From the cell containing the given text, extract its center point as (X, Y) coordinate. 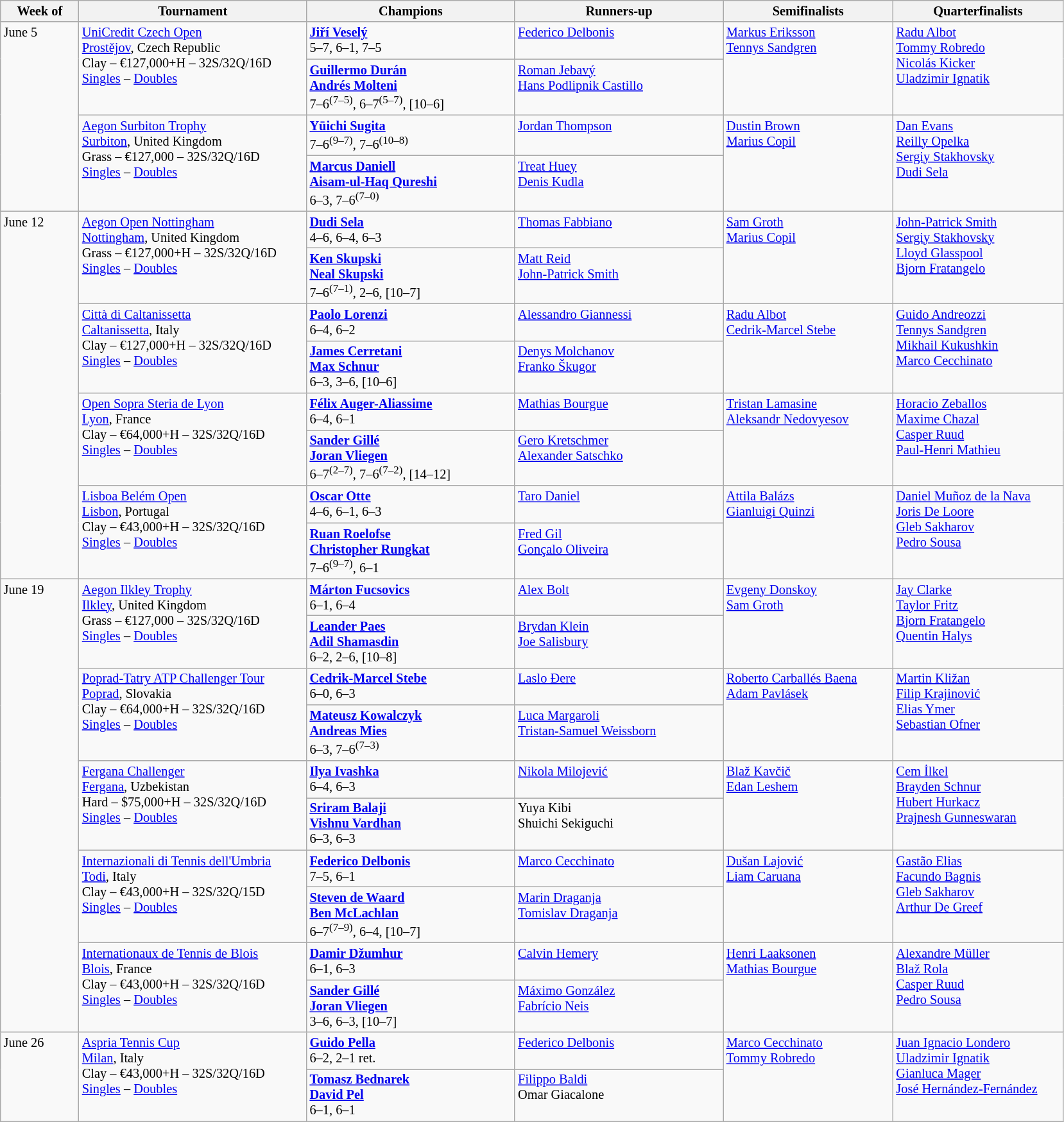
Steven de Waard Ben McLachlan6–7(7–9), 6–4, [10–7] (411, 915)
Gastão Elias Facundo Bagnis Gleb Sakharov Arthur De Greef (978, 897)
Mathias Bourgue (619, 411)
Yuya Kibi Shuichi Sekiguchi (619, 824)
Runners-up (619, 11)
UniCredit Czech OpenProstějov, Czech Republic Clay – €127,000+H – 32S/32Q/16DSingles – Doubles (193, 68)
Guido Andreozzi Tennys Sandgren Mikhail Kukushkin Marco Cecchinato (978, 348)
Denys Molchanov Franko Škugor (619, 367)
Guido Pella6–2, 2–1 ret. (411, 1051)
Cem İlkel Brayden Schnur Hubert Hurkacz Prajnesh Gunneswaran (978, 806)
Márton Fucsovics6–1, 6–4 (411, 597)
Alessandro Giannessi (619, 322)
Aegon Surbiton TrophySurbiton, United Kingdom Grass – €127,000 – 32S/32Q/16DSingles – Doubles (193, 163)
June 19 (40, 806)
Aspria Tennis CupMilan, Italy Clay – €43,000+H – 32S/32Q/16DSingles – Doubles (193, 1076)
Jay Clarke Taylor Fritz Bjorn Fratangelo Quentin Halys (978, 624)
Damir Džumhur6–1, 6–3 (411, 962)
Markus Eriksson Tennys Sandgren (809, 68)
Oscar Otte4–6, 6–1, 6–3 (411, 504)
Marcus Daniell Aisam-ul-Haq Qureshi6–3, 7–6(7–0) (411, 183)
Week of (40, 11)
Attila Balázs Gianluigi Quinzi (809, 532)
Fred Gil Gonçalo Oliveira (619, 550)
Città di CaltanissettaCaltanissetta, Italy Clay – €127,000+H – 32S/32Q/16DSingles – Doubles (193, 348)
Matt Reid John-Patrick Smith (619, 276)
Aegon Open NottinghamNottingham, United Kingdom Grass – €127,000+H – 32S/32Q/16DSingles – Doubles (193, 258)
Mateusz Kowalczyk Andreas Mies6–3, 7–6(7–3) (411, 733)
Sander Gillé Joran Vliegen3–6, 6–3, [10–7] (411, 1006)
Martin Kližan Filip Krajinović Elias Ymer Sebastian Ofner (978, 715)
Tournament (193, 11)
Evgeny Donskoy Sam Groth (809, 624)
Juan Ignacio Londero Uladzimir Ignatik Gianluca Mager José Hernández-Fernández (978, 1076)
Champions (411, 11)
Brydan Klein Joe Salisbury (619, 642)
Filippo Baldi Omar Giacalone (619, 1095)
Ruan Roelofse Christopher Rungkat7–6(9–7), 6–1 (411, 550)
Calvin Hemery (619, 962)
Máximo González Fabrício Neis (619, 1006)
Roberto Carballés Baena Adam Pavlásek (809, 715)
James Cerretani Max Schnur6–3, 3–6, [10–6] (411, 367)
Thomas Fabbiano (619, 230)
Quarterfinalists (978, 11)
Alexandre Müller Blaž Rola Casper Ruud Pedro Sousa (978, 988)
Radu Albot Tommy Robredo Nicolás Kicker Uladzimir Ignatik (978, 68)
Tristan Lamasine Aleksandr Nedovyesov (809, 439)
Dustin Brown Marius Copil (809, 163)
Roman Jebavý Hans Podlipnik Castillo (619, 87)
Sriram Balaji Vishnu Vardhan6–3, 6–3 (411, 824)
Blaž Kavčič Edan Leshem (809, 806)
Dudi Sela4–6, 6–4, 6–3 (411, 230)
Nikola Milojević (619, 779)
Jordan Thompson (619, 135)
Dan Evans Reilly Opelka Sergiy Stakhovsky Dudi Sela (978, 163)
Jiří Veselý5–7, 6–1, 7–5 (411, 40)
Ilya Ivashka6–4, 6–3 (411, 779)
June 12 (40, 395)
Internationaux de Tennis de BloisBlois, France Clay – €43,000+H – 32S/32Q/16DSingles – Doubles (193, 988)
Paolo Lorenzi6–4, 6–2 (411, 322)
Lisboa Belém OpenLisbon, Portugal Clay – €43,000+H – 32S/32Q/16DSingles – Doubles (193, 532)
Guillermo Durán Andrés Molteni7–6(7–5), 6–7(5–7), [10–6] (411, 87)
Gero Kretschmer Alexander Satschko (619, 458)
Alex Bolt (619, 597)
Ken Skupski Neal Skupski7–6(7–1), 2–6, [10–7] (411, 276)
Félix Auger-Aliassime6–4, 6–1 (411, 411)
Poprad-Tatry ATP Challenger TourPoprad, Slovakia Clay – €64,000+H – 32S/32Q/16DSingles – Doubles (193, 715)
Horacio Zeballos Maxime Chazal Casper Ruud Paul-Henri Mathieu (978, 439)
Fergana ChallengerFergana, Uzbekistan Hard – $75,000+H – 32S/32Q/16DSingles – Doubles (193, 806)
Internazionali di Tennis dell'UmbriaTodi, Italy Clay – €43,000+H – 32S/32Q/15DSingles – Doubles (193, 897)
Luca Margaroli Tristan-Samuel Weissborn (619, 733)
Sam Groth Marius Copil (809, 258)
Marin Draganja Tomislav Draganja (619, 915)
Marco Cecchinato Tommy Robredo (809, 1076)
Semifinalists (809, 11)
Taro Daniel (619, 504)
June 26 (40, 1076)
Laslo Đere (619, 686)
Dušan Lajović Liam Caruana (809, 897)
Daniel Muñoz de la Nava Joris De Loore Gleb Sakharov Pedro Sousa (978, 532)
Treat Huey Denis Kudla (619, 183)
Yūichi Sugita7–6(9–7), 7–6(10–8) (411, 135)
Cedrik-Marcel Stebe6–0, 6–3 (411, 686)
Sander Gillé Joran Vliegen6–7(2–7), 7–6(7–2), [14–12] (411, 458)
June 5 (40, 117)
Aegon Ilkley TrophyIlkley, United Kingdom Grass – €127,000 – 32S/32Q/16DSingles – Doubles (193, 624)
Open Sopra Steria de LyonLyon, France Clay – €64,000+H – 32S/32Q/16DSingles – Doubles (193, 439)
Tomasz Bednarek David Pel6–1, 6–1 (411, 1095)
Radu Albot Cedrik-Marcel Stebe (809, 348)
John-Patrick Smith Sergiy Stakhovsky Lloyd Glasspool Bjorn Fratangelo (978, 258)
Marco Cecchinato (619, 869)
Leander Paes Adil Shamasdin6–2, 2–6, [10–8] (411, 642)
Federico Delbonis7–5, 6–1 (411, 869)
Henri Laaksonen Mathias Bourgue (809, 988)
